Scan for the cell matching the given text and deliver its (x, y) coordinate at center. 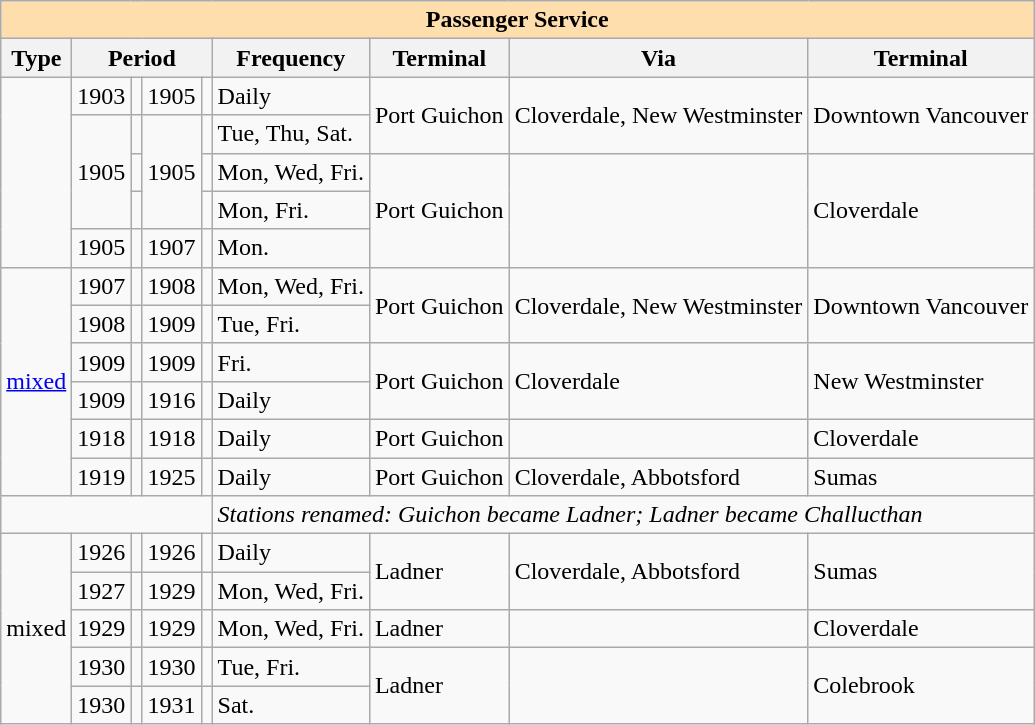
Tue, Thu, Sat. (290, 134)
1916 (172, 400)
Sat. (290, 705)
Stations renamed: Guichon became Ladner; Ladner became Challucthan (623, 515)
1925 (172, 477)
Type (36, 58)
New Westminster (921, 381)
1903 (102, 96)
1919 (102, 477)
Period (142, 58)
Frequency (290, 58)
Passenger Service (518, 20)
Colebrook (921, 686)
1931 (172, 705)
Via (658, 58)
1927 (102, 591)
Mon, Fri. (290, 210)
Mon. (290, 248)
Fri. (290, 362)
